Provide the (x, y) coordinate of the cell's center where the given text is located.  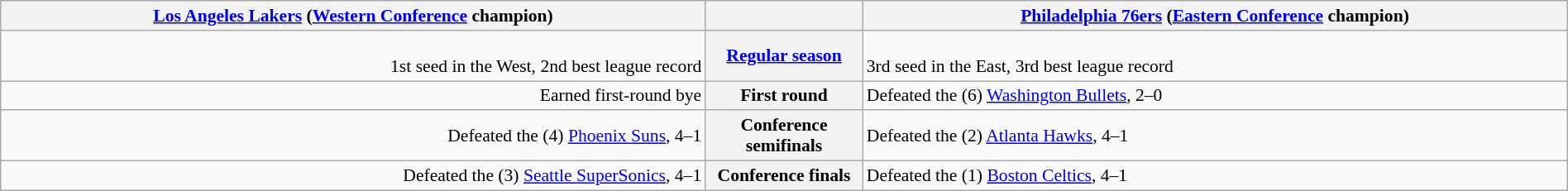
1st seed in the West, 2nd best league record (354, 56)
Earned first-round bye (354, 96)
Los Angeles Lakers (Western Conference champion) (354, 16)
Defeated the (6) Washington Bullets, 2–0 (1216, 96)
Defeated the (4) Phoenix Suns, 4–1 (354, 136)
3rd seed in the East, 3rd best league record (1216, 56)
Philadelphia 76ers (Eastern Conference champion) (1216, 16)
Regular season (784, 56)
Defeated the (1) Boston Celtics, 4–1 (1216, 176)
Defeated the (2) Atlanta Hawks, 4–1 (1216, 136)
Defeated the (3) Seattle SuperSonics, 4–1 (354, 176)
Conference semifinals (784, 136)
First round (784, 96)
Conference finals (784, 176)
